Identify which cell holds the provided text, then report its (X, Y) central coordinate. 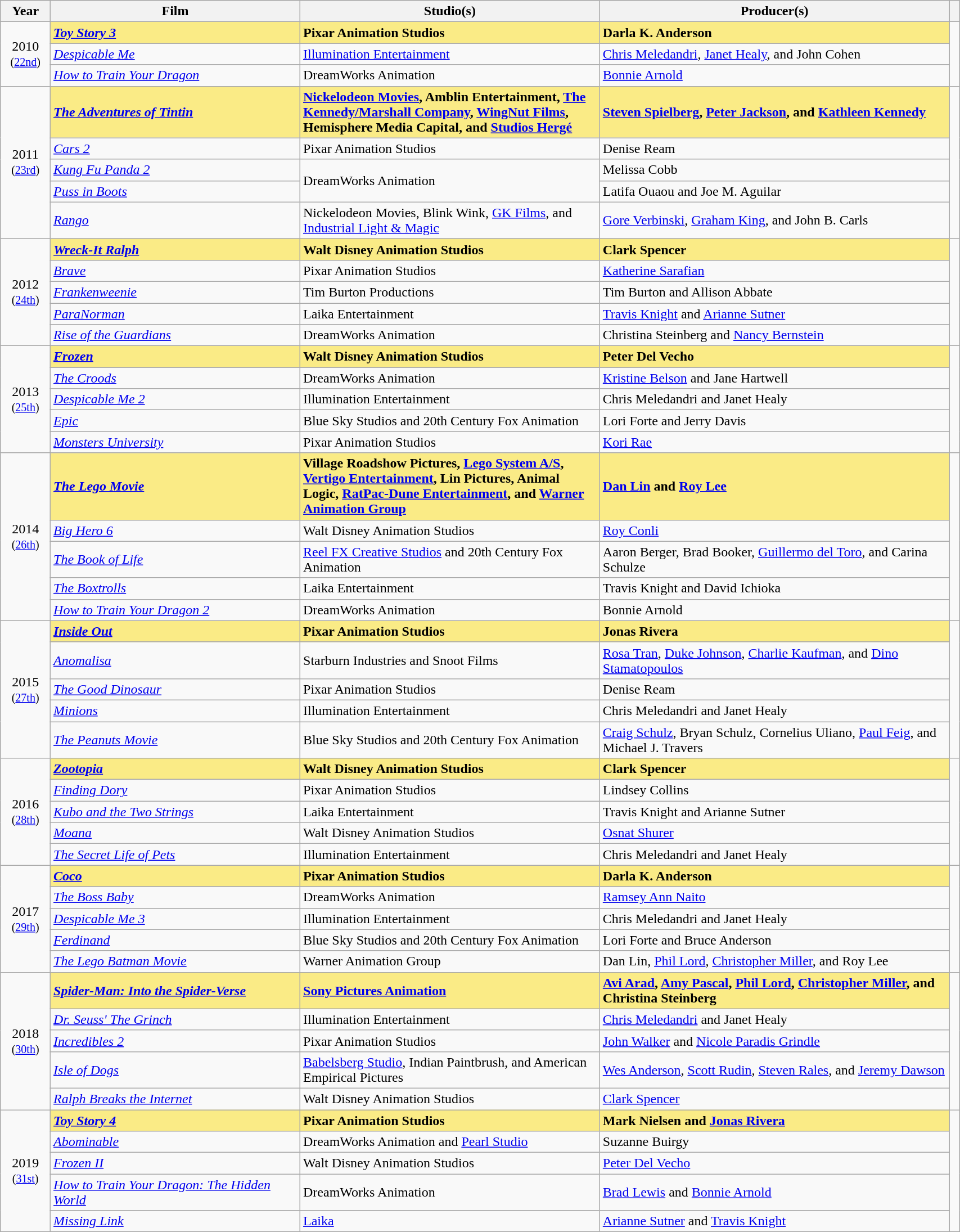
Tim Burton and Allison Abbate (774, 292)
Kristine Belson and Jane Hartwell (774, 378)
2017(29th) (26, 919)
Rango (175, 221)
Big Hero 6 (175, 530)
Roy Conli (774, 530)
Frozen II (175, 1163)
Finding Dory (175, 790)
Babelsberg Studio, Indian Paintbrush, and American Empirical Pictures (450, 1070)
Missing Link (175, 1221)
Laika (450, 1221)
Puss in Boots (175, 191)
Despicable Me 2 (175, 399)
The Secret Life of Pets (175, 855)
Jonas Rivera (774, 631)
DreamWorks Animation and Pearl Studio (450, 1142)
Monsters University (175, 442)
Kori Rae (774, 442)
Epic (175, 421)
The Peanuts Movie (175, 739)
Melissa Cobb (774, 170)
Wes Anderson, Scott Rudin, Steven Rales, and Jeremy Dawson (774, 1070)
The Lego Movie (175, 486)
Tim Burton Productions (450, 292)
Ferdinand (175, 940)
Kubo and the Two Strings (175, 812)
Brave (175, 271)
Travis Knight and David Ichioka (774, 588)
The Book of Life (175, 559)
Dr. Seuss' The Grinch (175, 1019)
Frozen (175, 357)
Brad Lewis and Bonnie Arnold (774, 1193)
Studio(s) (450, 11)
Nickelodeon Movies, Blink Wink, GK Films, and Industrial Light & Magic (450, 221)
2011(23rd) (26, 162)
Abominable (175, 1142)
Latifa Ouaou and Joe M. Aguilar (774, 191)
Coco (175, 876)
Steven Spielberg, Peter Jackson, and Kathleen Kennedy (774, 112)
Lindsey Collins (774, 790)
Moana (175, 833)
Mark Nielsen and Jonas Rivera (774, 1120)
Dan Lin, Phil Lord, Christopher Miller, and Roy Lee (774, 961)
Aaron Berger, Brad Booker, Guillermo del Toro, and Carina Schulze (774, 559)
Katherine Sarafian (774, 271)
Wreck-It Ralph (175, 249)
The Adventures of Tintin (175, 112)
Toy Story 3 (175, 33)
Ramsey Ann Naito (774, 897)
2015(27th) (26, 689)
Frankenweenie (175, 292)
Rosa Tran, Duke Johnson, Charlie Kaufman, and Dino Stamatopoulos (774, 660)
Despicable Me 3 (175, 919)
Dan Lin and Roy Lee (774, 486)
2014(26th) (26, 537)
Kung Fu Panda 2 (175, 170)
The Good Dinosaur (175, 689)
Osnat Shurer (774, 833)
Chris Meledandri, Janet Healy, and John Cohen (774, 54)
The Boxtrolls (175, 588)
Warner Animation Group (450, 961)
The Croods (175, 378)
Ralph Breaks the Internet (175, 1099)
Village Roadshow Pictures, Lego System A/S, Vertigo Entertainment, Lin Pictures, Animal Logic, RatPac-Dune Entertainment, and Warner Animation Group (450, 486)
2018(30th) (26, 1041)
Craig Schulz, Bryan Schulz, Cornelius Uliano, Paul Feig, and Michael J. Travers (774, 739)
2019(31st) (26, 1170)
Toy Story 4 (175, 1120)
Rise of the Guardians (175, 335)
Sony Pictures Animation (450, 990)
Nickelodeon Movies, Amblin Entertainment, The Kennedy/Marshall Company, WingNut Films, Hemisphere Media Capital, and Studios Hergé (450, 112)
How to Train Your Dragon (175, 75)
Film (175, 11)
The Boss Baby (175, 897)
Minions (175, 711)
Anomalisa (175, 660)
How to Train Your Dragon 2 (175, 610)
John Walker and Nicole Paradis Grindle (774, 1041)
Year (26, 11)
2012(24th) (26, 292)
How to Train Your Dragon: The Hidden World (175, 1193)
Isle of Dogs (175, 1070)
Producer(s) (774, 11)
Zootopia (175, 769)
The Lego Batman Movie (175, 961)
2010(22nd) (26, 54)
Starburn Industries and Snoot Films (450, 660)
Despicable Me (175, 54)
Inside Out (175, 631)
Arianne Sutner and Travis Knight (774, 1221)
Spider-Man: Into the Spider-Verse (175, 990)
Christina Steinberg and Nancy Bernstein (774, 335)
Lori Forte and Bruce Anderson (774, 940)
Reel FX Creative Studios and 20th Century Fox Animation (450, 559)
Suzanne Buirgy (774, 1142)
Avi Arad, Amy Pascal, Phil Lord, Christopher Miller, and Christina Steinberg (774, 990)
ParaNorman (175, 313)
Cars 2 (175, 149)
2013(25th) (26, 399)
2016(28th) (26, 812)
Lori Forte and Jerry Davis (774, 421)
Incredibles 2 (175, 1041)
Gore Verbinski, Graham King, and John B. Carls (774, 221)
